Capture the cell that displays the provided text and extract its (X, Y) central coordinate. 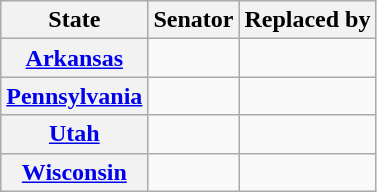
Arkansas (74, 58)
Wisconsin (74, 172)
Pennsylvania (74, 96)
State (74, 20)
Senator (194, 20)
Replaced by (308, 20)
Utah (74, 134)
